Identify which cell holds the provided text, then report its [x, y] central coordinate. 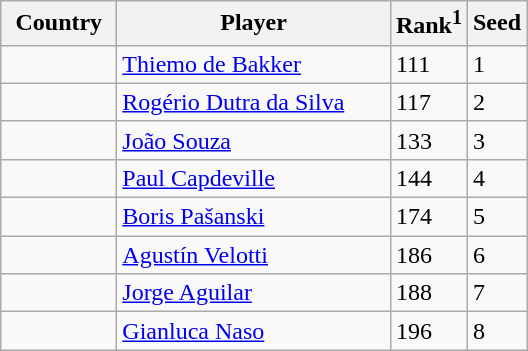
188 [428, 293]
6 [496, 255]
1 [496, 64]
4 [496, 178]
133 [428, 140]
Player [254, 24]
Boris Pašanski [254, 217]
196 [428, 331]
2 [496, 102]
Paul Capdeville [254, 178]
8 [496, 331]
Gianluca Naso [254, 331]
7 [496, 293]
3 [496, 140]
Rogério Dutra da Silva [254, 102]
111 [428, 64]
117 [428, 102]
Thiemo de Bakker [254, 64]
Rank1 [428, 24]
174 [428, 217]
Country [59, 24]
5 [496, 217]
Seed [496, 24]
144 [428, 178]
Jorge Aguilar [254, 293]
186 [428, 255]
Agustín Velotti [254, 255]
João Souza [254, 140]
